For the text-containing cell, return its midpoint in [X, Y] coordinate format. 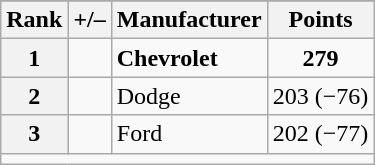
2 [34, 96]
203 (−76) [320, 96]
202 (−77) [320, 134]
279 [320, 58]
Manufacturer [189, 20]
1 [34, 58]
Rank [34, 20]
3 [34, 134]
Chevrolet [189, 58]
Dodge [189, 96]
+/– [90, 20]
Ford [189, 134]
Points [320, 20]
